Provide the [X, Y] coordinate of the cell's center where the given text is located.  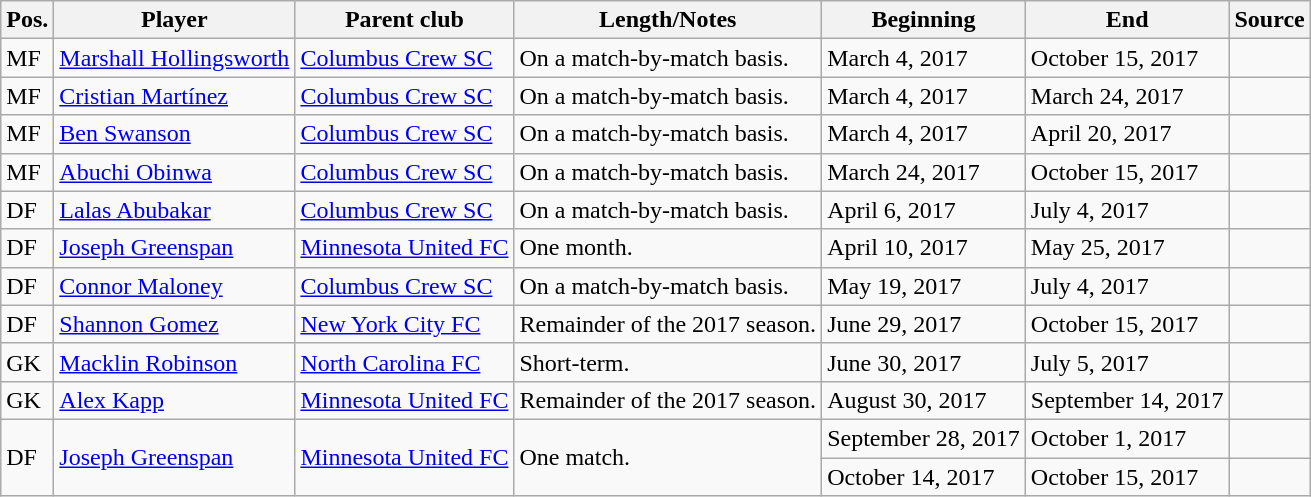
May 19, 2017 [924, 286]
Parent club [404, 20]
Alex Kapp [174, 400]
Abuchi Obinwa [174, 172]
Lalas Abubakar [174, 210]
June 29, 2017 [924, 324]
Beginning [924, 20]
April 10, 2017 [924, 248]
Pos. [28, 20]
September 28, 2017 [924, 438]
Marshall Hollingsworth [174, 58]
New York City FC [404, 324]
September 14, 2017 [1127, 400]
Player [174, 20]
Shannon Gomez [174, 324]
August 30, 2017 [924, 400]
North Carolina FC [404, 362]
May 25, 2017 [1127, 248]
Source [1270, 20]
October 14, 2017 [924, 477]
Ben Swanson [174, 134]
July 5, 2017 [1127, 362]
End [1127, 20]
April 6, 2017 [924, 210]
Macklin Robinson [174, 362]
Short-term. [668, 362]
June 30, 2017 [924, 362]
Connor Maloney [174, 286]
April 20, 2017 [1127, 134]
Length/Notes [668, 20]
One match. [668, 457]
October 1, 2017 [1127, 438]
Cristian Martínez [174, 96]
One month. [668, 248]
